Search for the cell housing the specified text and yield its [x, y] center coordinate. 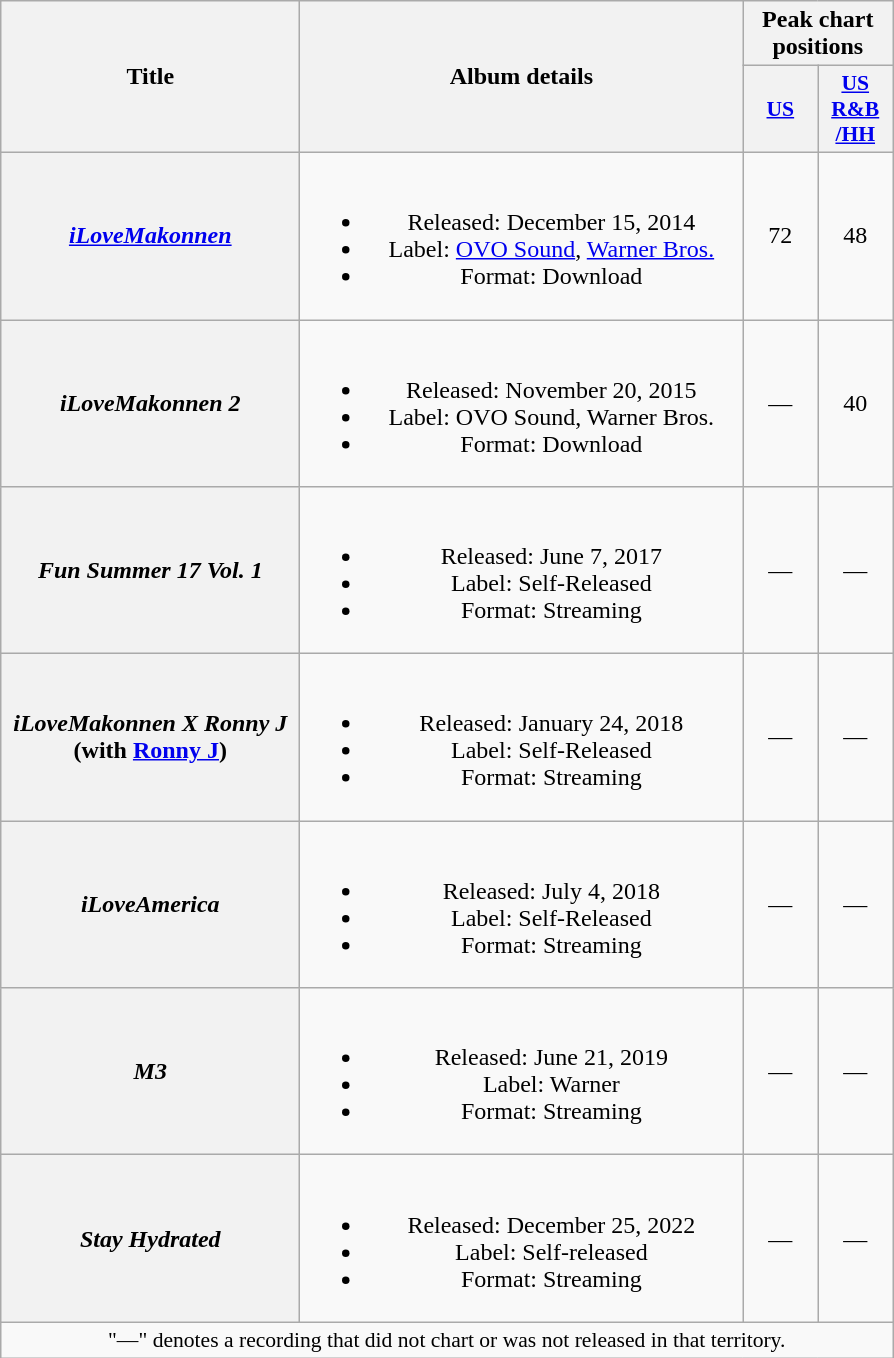
72 [780, 236]
iLoveAmerica [150, 904]
Peak chart positions [818, 34]
Stay Hydrated [150, 1238]
Released: December 25, 2022Label: Self-releasedFormat: Streaming [522, 1238]
Released: November 20, 2015Label: OVO Sound, Warner Bros.Format: Download [522, 404]
Released: January 24, 2018Label: Self-ReleasedFormat: Streaming [522, 738]
Fun Summer 17 Vol. 1 [150, 570]
USR&B/HH [856, 110]
iLoveMakonnen 2 [150, 404]
US [780, 110]
Released: June 21, 2019Label: WarnerFormat: Streaming [522, 1072]
Released: July 4, 2018Label: Self-ReleasedFormat: Streaming [522, 904]
M3 [150, 1072]
Title [150, 77]
Released: June 7, 2017Label: Self-ReleasedFormat: Streaming [522, 570]
Album details [522, 77]
Released: December 15, 2014Label: OVO Sound, Warner Bros.Format: Download [522, 236]
"—" denotes a recording that did not chart or was not released in that territory. [447, 1340]
iLoveMakonnen X Ronny J(with Ronny J) [150, 738]
40 [856, 404]
48 [856, 236]
iLoveMakonnen [150, 236]
